Search for the cell housing the specified text and yield its [X, Y] center coordinate. 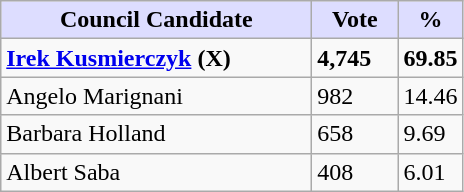
14.46 [430, 96]
% [430, 20]
9.69 [430, 134]
Barbara Holland [156, 134]
Vote [355, 20]
69.85 [430, 58]
Albert Saba [156, 172]
982 [355, 96]
4,745 [355, 58]
Angelo Marignani [156, 96]
Council Candidate [156, 20]
408 [355, 172]
Irek Kusmierczyk (X) [156, 58]
658 [355, 134]
6.01 [430, 172]
